Locate the cell with the specified text and output its (x, y) center coordinate. 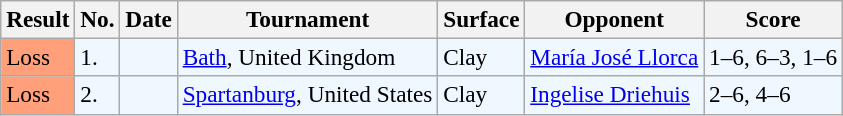
Score (774, 19)
Result (38, 19)
Date (148, 19)
Opponent (614, 19)
Tournament (308, 19)
1–6, 6–3, 1–6 (774, 57)
María José Llorca (614, 57)
Bath, United Kingdom (308, 57)
Spartanburg, United States (308, 95)
Ingelise Driehuis (614, 95)
2–6, 4–6 (774, 95)
Surface (482, 19)
No. (98, 19)
2. (98, 95)
1. (98, 57)
